Provide the [X, Y] coordinate of the cell's center where the given text is located.  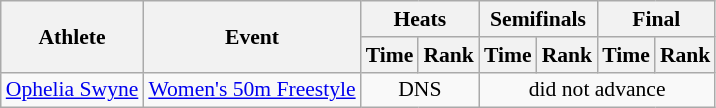
Final [656, 19]
Heats [420, 19]
Athlete [72, 36]
Women's 50m Freestyle [252, 90]
DNS [420, 90]
Event [252, 36]
Semifinals [538, 19]
Ophelia Swyne [72, 90]
did not advance [597, 90]
